Capture the cell that displays the provided text and extract its (X, Y) central coordinate. 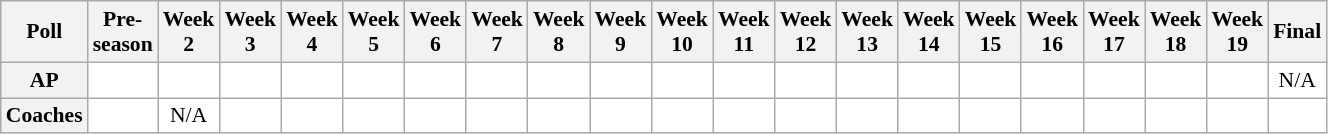
Pre-season (123, 32)
Week7 (497, 32)
Week17 (1114, 32)
Week13 (867, 32)
Poll (44, 32)
Week9 (621, 32)
Week19 (1237, 32)
Final (1297, 32)
Week10 (682, 32)
Week12 (806, 32)
Week4 (312, 32)
Week6 (435, 32)
Week16 (1052, 32)
Week18 (1176, 32)
Week15 (991, 32)
Week11 (744, 32)
Week8 (559, 32)
Week2 (189, 32)
Coaches (44, 116)
Week5 (374, 32)
Week14 (929, 32)
Week3 (250, 32)
AP (44, 80)
